Identify which cell holds the provided text, then report its [X, Y] central coordinate. 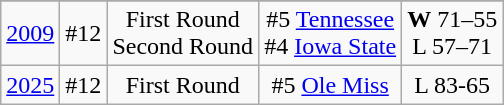
L 83-65 [452, 85]
First Round [183, 85]
W 71–55L 57–71 [452, 34]
#5 Tennessee#4 Iowa State [330, 34]
First RoundSecond Round [183, 34]
#5 Ole Miss [330, 85]
2025 [30, 85]
2009 [30, 34]
